Determine the [X, Y] coordinate at the center of the cell enclosing the given text.  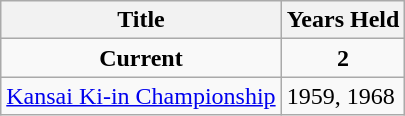
Years Held [343, 20]
Title [141, 20]
Kansai Ki-in Championship [141, 96]
1959, 1968 [343, 96]
2 [343, 58]
Current [141, 58]
